Output the [x, y] coordinate of the center of the cell containing the given text.  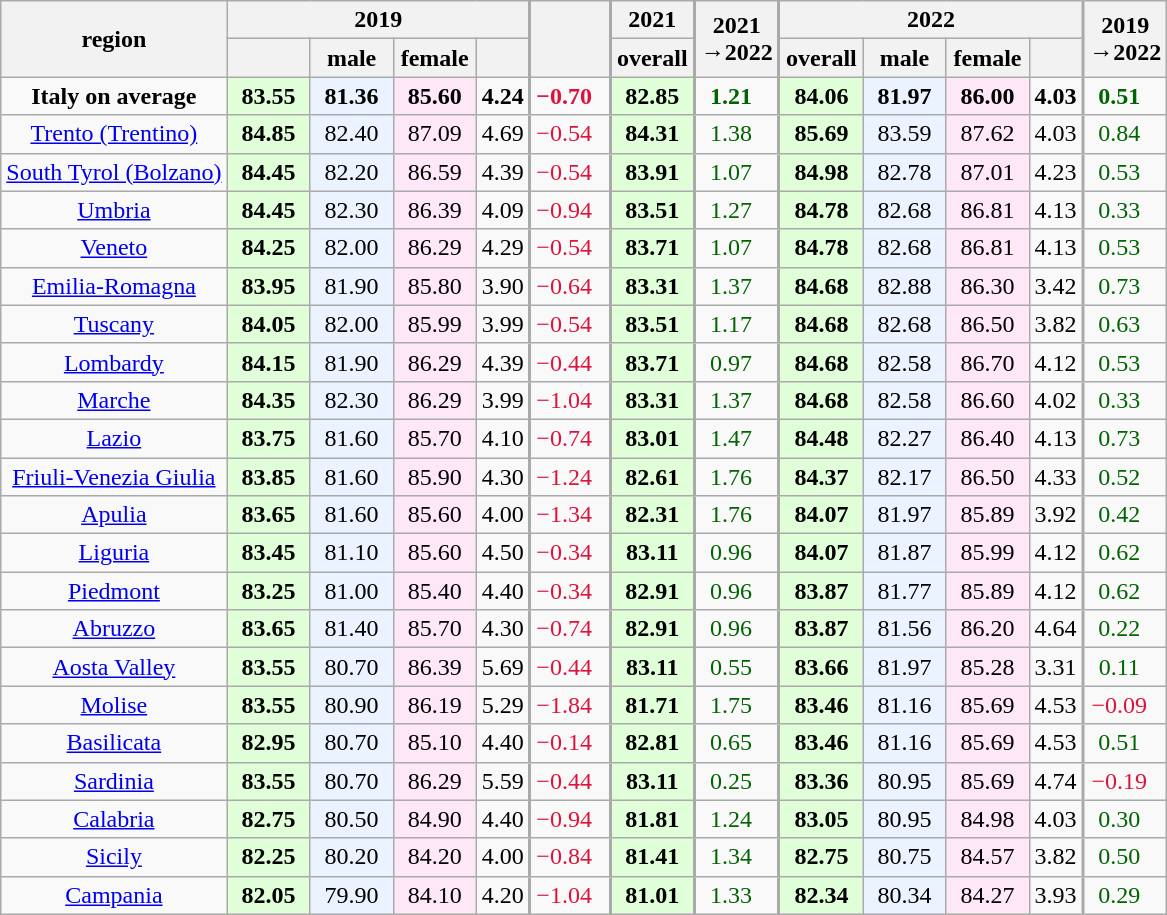
1.75 [738, 705]
82.34 [821, 895]
84.15 [268, 362]
−0.70 [570, 96]
0.97 [738, 362]
4.74 [1056, 781]
4.09 [503, 210]
Abruzzo [114, 629]
0.25 [738, 781]
80.34 [904, 895]
87.09 [434, 134]
0.11 [1125, 667]
87.62 [988, 134]
−0.64 [570, 286]
82.95 [268, 743]
1.24 [738, 819]
81.01 [652, 895]
Molise [114, 705]
83.01 [652, 438]
0.63 [1125, 324]
0.30 [1125, 819]
83.75 [268, 438]
85.80 [434, 286]
3.42 [1056, 286]
86.40 [988, 438]
Aosta Valley [114, 667]
−1.84 [570, 705]
5.69 [503, 667]
Sardinia [114, 781]
82.81 [652, 743]
4.50 [503, 553]
86.20 [988, 629]
81.71 [652, 705]
82.05 [268, 895]
86.70 [988, 362]
3.93 [1056, 895]
83.91 [652, 172]
−0.14 [570, 743]
−0.09 [1125, 705]
83.25 [268, 591]
82.85 [652, 96]
86.59 [434, 172]
80.90 [352, 705]
85.90 [434, 477]
85.28 [988, 667]
1.38 [738, 134]
Lombardy [114, 362]
81.77 [904, 591]
0.29 [1125, 895]
84.27 [988, 895]
4.02 [1056, 400]
3.31 [1056, 667]
Trento (Trentino) [114, 134]
81.36 [352, 96]
82.31 [652, 515]
84.85 [268, 134]
82.88 [904, 286]
86.00 [988, 96]
82.27 [904, 438]
5.59 [503, 781]
81.87 [904, 553]
85.40 [434, 591]
2021 [652, 20]
0.65 [738, 743]
1.34 [738, 857]
81.41 [652, 857]
81.81 [652, 819]
83.59 [904, 134]
4.23 [1056, 172]
82.25 [268, 857]
2021→2022 [738, 39]
86.19 [434, 705]
80.75 [904, 857]
4.64 [1056, 629]
83.36 [821, 781]
Liguria [114, 553]
2022 [931, 20]
3.90 [503, 286]
Piedmont [114, 591]
0.22 [1125, 629]
80.50 [352, 819]
−1.34 [570, 515]
81.56 [904, 629]
84.35 [268, 400]
85.10 [434, 743]
1.33 [738, 895]
84.05 [268, 324]
84.10 [434, 895]
84.90 [434, 819]
81.40 [352, 629]
84.48 [821, 438]
Veneto [114, 248]
Marche [114, 400]
Apulia [114, 515]
−1.24 [570, 477]
Basilicata [114, 743]
0.42 [1125, 515]
83.66 [821, 667]
2019→2022 [1125, 39]
82.17 [904, 477]
Umbria [114, 210]
84.57 [988, 857]
83.45 [268, 553]
3.92 [1056, 515]
4.69 [503, 134]
1.27 [738, 210]
4.29 [503, 248]
2019 [378, 20]
86.60 [988, 400]
84.25 [268, 248]
Italy on average [114, 96]
4.24 [503, 96]
83.05 [821, 819]
84.06 [821, 96]
1.17 [738, 324]
0.52 [1125, 477]
83.85 [268, 477]
81.00 [352, 591]
0.84 [1125, 134]
4.33 [1056, 477]
82.78 [904, 172]
82.61 [652, 477]
84.20 [434, 857]
−0.19 [1125, 781]
Friuli-Venezia Giulia [114, 477]
80.20 [352, 857]
Lazio [114, 438]
83.95 [268, 286]
84.31 [652, 134]
Calabria [114, 819]
South Tyrol (Bolzano) [114, 172]
82.20 [352, 172]
−0.84 [570, 857]
87.01 [988, 172]
79.90 [352, 895]
Emilia-Romagna [114, 286]
0.50 [1125, 857]
82.40 [352, 134]
0.55 [738, 667]
81.10 [352, 553]
Tuscany [114, 324]
Campania [114, 895]
4.20 [503, 895]
Sicily [114, 857]
84.37 [821, 477]
86.30 [988, 286]
1.47 [738, 438]
4.10 [503, 438]
region [114, 39]
5.29 [503, 705]
1.21 [738, 96]
